Search for the cell housing the specified text and yield its [x, y] center coordinate. 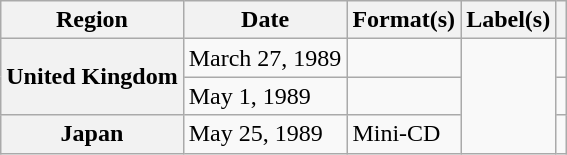
May 1, 1989 [265, 96]
United Kingdom [92, 77]
May 25, 1989 [265, 134]
Region [92, 20]
Label(s) [508, 20]
Date [265, 20]
Mini-CD [404, 134]
Japan [92, 134]
March 27, 1989 [265, 58]
Format(s) [404, 20]
